Output the (x, y) coordinate of the center of the cell containing the given text.  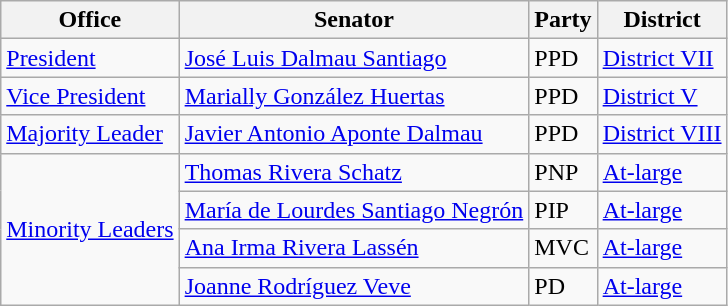
President (90, 58)
Vice President (90, 96)
Thomas Rivera Schatz (354, 172)
District VIII (662, 134)
Marially González Huertas (354, 96)
Joanne Rodríguez Veve (354, 286)
PD (563, 286)
PNP (563, 172)
María de Lourdes Santiago Negrón (354, 210)
PIP (563, 210)
District (662, 20)
District V (662, 96)
Office (90, 20)
Party (563, 20)
Senator (354, 20)
José Luis Dalmau Santiago (354, 58)
MVC (563, 248)
Minority Leaders (90, 229)
Majority Leader (90, 134)
Javier Antonio Aponte Dalmau (354, 134)
District VII (662, 58)
Ana Irma Rivera Lassén (354, 248)
